Extract the (X, Y) coordinate from the center of the cell holding the provided text.  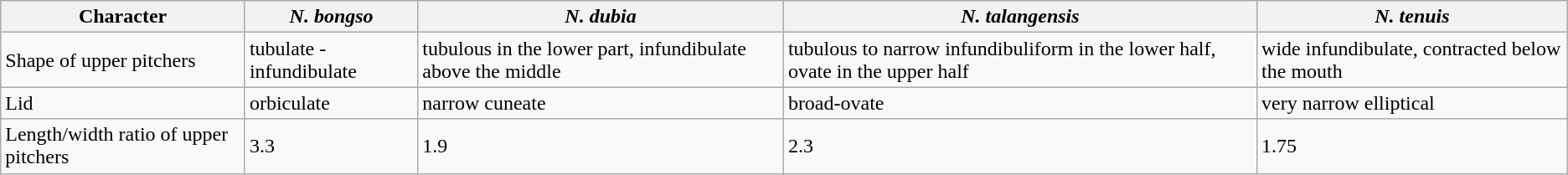
tubulous in the lower part, infundibulate above the middle (601, 60)
N. talangensis (1020, 17)
narrow cuneate (601, 103)
N. dubia (601, 17)
wide infundibulate, contracted below the mouth (1412, 60)
tubulous to narrow infundibuliform in the lower half, ovate in the upper half (1020, 60)
broad-ovate (1020, 103)
tubulate - infundibulate (331, 60)
Lid (123, 103)
1.75 (1412, 146)
N. tenuis (1412, 17)
orbiculate (331, 103)
2.3 (1020, 146)
3.3 (331, 146)
very narrow elliptical (1412, 103)
Character (123, 17)
N. bongso (331, 17)
Shape of upper pitchers (123, 60)
1.9 (601, 146)
Length/width ratio of upper pitchers (123, 146)
